Find where the given text appears and provide that cell's center as [x, y] coordinate. 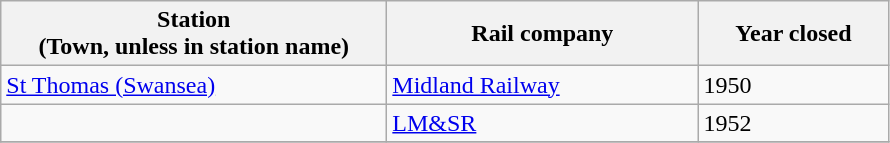
Station(Town, unless in station name) [194, 34]
LM&SR [542, 123]
St Thomas (Swansea) [194, 85]
1950 [794, 85]
Rail company [542, 34]
Year closed [794, 34]
1952 [794, 123]
Midland Railway [542, 85]
